Pinpoint the cell where the given text exists, returning its [x, y] midpoint coordinate. 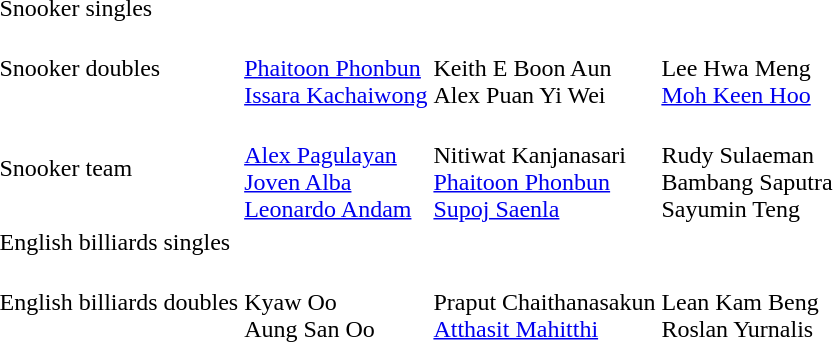
Keith E Boon AunAlex Puan Yi Wei [544, 68]
Phaitoon PhonbunIssara Kachaiwong [336, 68]
Alex Pagulayan Joven Alba Leonardo Andam [336, 168]
Nitiwat Kanjanasari Phaitoon Phonbun Supoj Saenla [544, 168]
